Scan for the cell matching the given text and deliver its (x, y) coordinate at center. 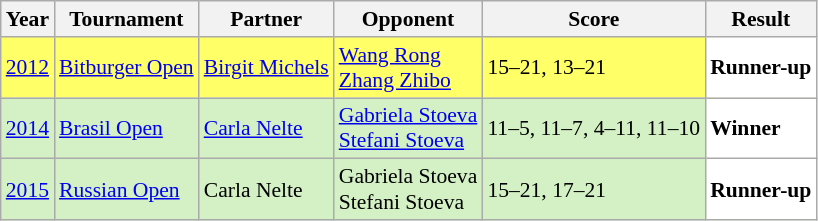
2012 (28, 68)
15–21, 13–21 (594, 68)
2014 (28, 128)
Birgit Michels (266, 68)
Tournament (126, 19)
Winner (760, 128)
2015 (28, 190)
Russian Open (126, 190)
Score (594, 19)
Partner (266, 19)
Year (28, 19)
Bitburger Open (126, 68)
Opponent (408, 19)
11–5, 11–7, 4–11, 11–10 (594, 128)
Wang Rong Zhang Zhibo (408, 68)
15–21, 17–21 (594, 190)
Result (760, 19)
Brasil Open (126, 128)
